Provide the [X, Y] coordinate of the cell's center where the given text is located.  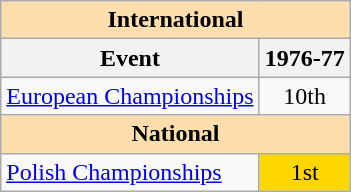
1976-77 [304, 58]
10th [304, 96]
Event [130, 58]
European Championships [130, 96]
International [176, 20]
Polish Championships [130, 172]
1st [304, 172]
National [176, 134]
